Scan for the cell matching the given text and deliver its (X, Y) coordinate at center. 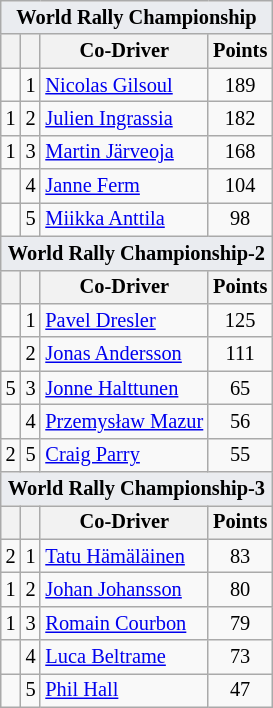
189 (240, 85)
Romain Courbon (124, 623)
Julien Ingrassia (124, 118)
73 (240, 657)
Johan Johansson (124, 589)
Pavel Dresler (124, 320)
56 (240, 421)
Jonne Halttunen (124, 388)
Janne Ferm (124, 186)
Jonas Andersson (124, 354)
47 (240, 690)
World Rally Championship-3 (136, 489)
80 (240, 589)
Miikka Anttila (124, 219)
Tatu Hämäläinen (124, 556)
Phil Hall (124, 690)
Przemysław Mazur (124, 421)
98 (240, 219)
111 (240, 354)
Martin Järveoja (124, 152)
Craig Parry (124, 455)
65 (240, 388)
Luca Beltrame (124, 657)
83 (240, 556)
182 (240, 118)
World Rally Championship-2 (136, 253)
79 (240, 623)
168 (240, 152)
World Rally Championship (136, 17)
55 (240, 455)
125 (240, 320)
Nicolas Gilsoul (124, 85)
104 (240, 186)
